Output the (X, Y) coordinate of the center of the cell containing the given text.  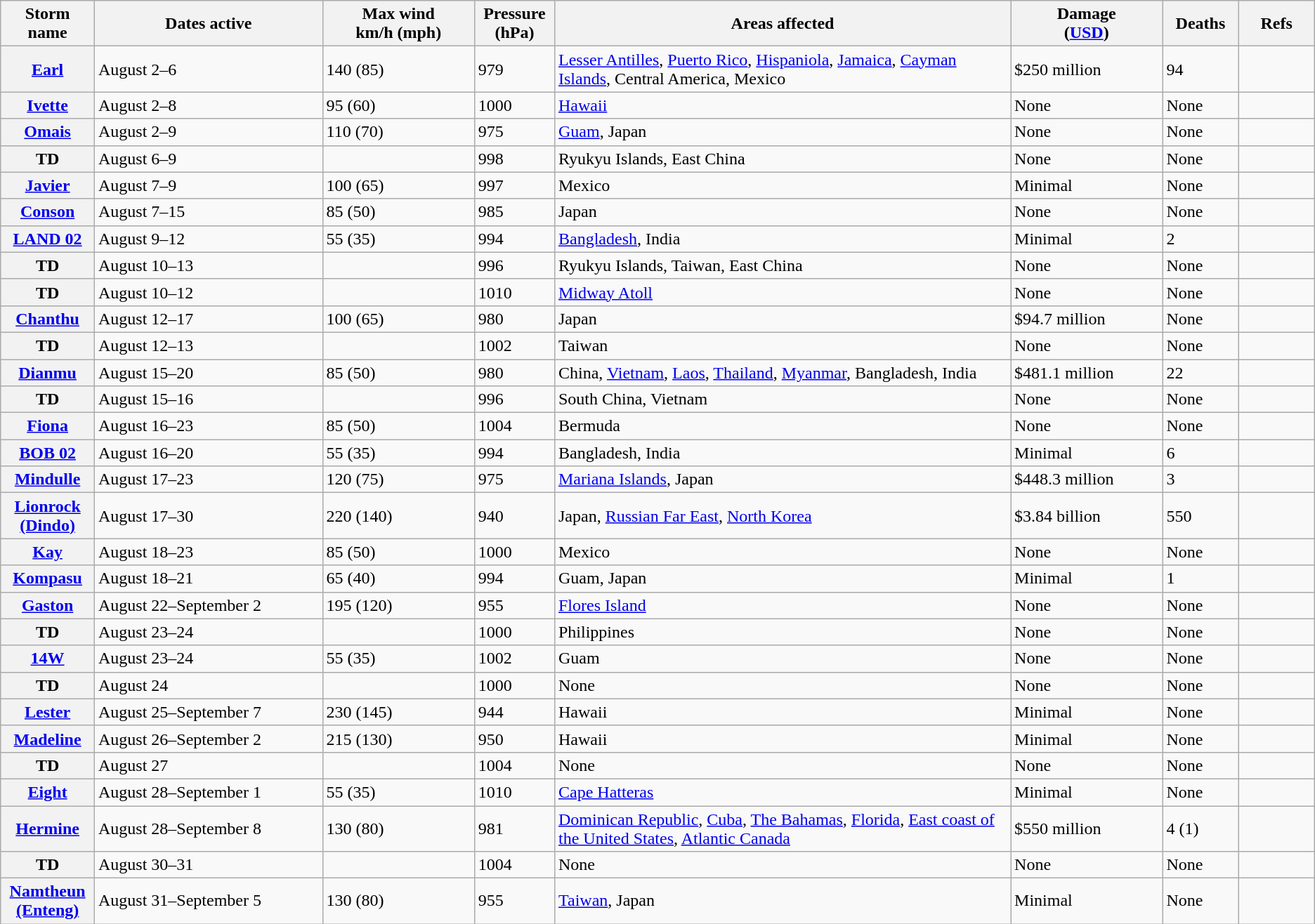
August 10–12 (208, 292)
Kompasu (48, 579)
August 12–17 (208, 319)
August 26–September 2 (208, 739)
Philippines (783, 632)
August 24 (208, 685)
August 16–20 (208, 453)
August 7–9 (208, 185)
Kay (48, 552)
Dates active (208, 24)
Midway Atoll (783, 292)
August 17–30 (208, 515)
August 18–23 (208, 552)
August 28–September 8 (208, 829)
August 7–15 (208, 212)
215 (130) (398, 739)
140 (85) (398, 69)
China, Vietnam, Laos, Thailand, Myanmar, Bangladesh, India (783, 373)
August 17–23 (208, 480)
14W (48, 659)
4 (1) (1200, 829)
6 (1200, 453)
August 2–6 (208, 69)
Storm name (48, 24)
944 (514, 712)
Pressure(hPa) (514, 24)
August 22–September 2 (208, 605)
$550 million (1087, 829)
$448.3 million (1087, 480)
997 (514, 185)
Mariana Islands, Japan (783, 480)
$481.1 million (1087, 373)
Chanthu (48, 319)
94 (1200, 69)
August 18–21 (208, 579)
Cape Hatteras (783, 792)
Ivette (48, 105)
August 12–13 (208, 345)
August 6–9 (208, 159)
BOB 02 (48, 453)
Namtheun (Enteng) (48, 902)
550 (1200, 515)
3 (1200, 480)
August 9–12 (208, 239)
Madeline (48, 739)
998 (514, 159)
Guam (783, 659)
Taiwan (783, 345)
Max windkm/h (mph) (398, 24)
Taiwan, Japan (783, 902)
Flores Island (783, 605)
Ryukyu Islands, East China (783, 159)
$250 million (1087, 69)
220 (140) (398, 515)
Lesser Antilles, Puerto Rico, Hispaniola, Jamaica, Cayman Islands, Central America, Mexico (783, 69)
1 (1200, 579)
Hermine (48, 829)
Refs (1276, 24)
110 (70) (398, 132)
August 10–13 (208, 265)
95 (60) (398, 105)
Gaston (48, 605)
Javier (48, 185)
Conson (48, 212)
August 2–8 (208, 105)
Dianmu (48, 373)
Ryukyu Islands, Taiwan, East China (783, 265)
979 (514, 69)
August 16–23 (208, 426)
August 15–20 (208, 373)
LAND 02 (48, 239)
940 (514, 515)
Lionrock (Dindo) (48, 515)
Dominican Republic, Cuba, The Bahamas, Florida, East coast of the United States, Atlantic Canada (783, 829)
August 25–September 7 (208, 712)
$94.7 million (1087, 319)
August 30–31 (208, 865)
Omais (48, 132)
Deaths (1200, 24)
2 (1200, 239)
195 (120) (398, 605)
22 (1200, 373)
Earl (48, 69)
August 31–September 5 (208, 902)
Lester (48, 712)
August 27 (208, 765)
120 (75) (398, 480)
Damage(USD) (1087, 24)
August 2–9 (208, 132)
950 (514, 739)
$3.84 billion (1087, 515)
Bermuda (783, 426)
August 15–16 (208, 400)
August 28–September 1 (208, 792)
Areas affected (783, 24)
65 (40) (398, 579)
South China, Vietnam (783, 400)
Mindulle (48, 480)
985 (514, 212)
Fiona (48, 426)
981 (514, 829)
Japan, Russian Far East, North Korea (783, 515)
230 (145) (398, 712)
Eight (48, 792)
